Determine the (x, y) coordinate at the center of the cell enclosing the given text.  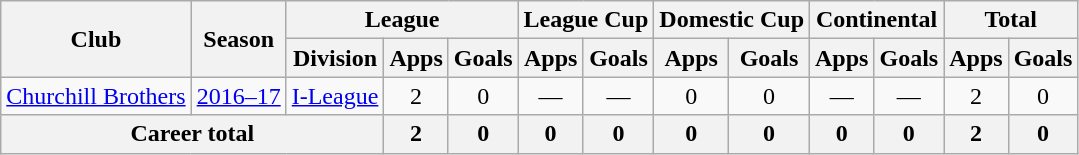
2016–17 (238, 96)
Total (1011, 20)
Season (238, 39)
Churchill Brothers (96, 96)
League (402, 20)
Club (96, 39)
I-League (335, 96)
Career total (192, 134)
Continental (877, 20)
Domestic Cup (732, 20)
Division (335, 58)
League Cup (586, 20)
